Search for the cell housing the specified text and yield its [X, Y] center coordinate. 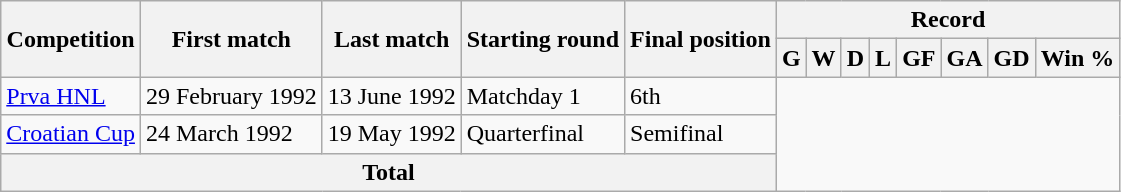
Semifinal [701, 134]
Croatian Cup [71, 134]
GD [1012, 58]
29 February 1992 [231, 96]
Prva HNL [71, 96]
Quarterfinal [542, 134]
Starting round [542, 39]
Record [948, 20]
G [791, 58]
W [824, 58]
First match [231, 39]
D [855, 58]
13 June 1992 [392, 96]
GA [964, 58]
Competition [71, 39]
24 March 1992 [231, 134]
6th [701, 96]
Last match [392, 39]
L [884, 58]
GF [919, 58]
Win % [1078, 58]
Final position [701, 39]
Total [389, 172]
Matchday 1 [542, 96]
19 May 1992 [392, 134]
